Locate the cell with the specified text and output its [X, Y] center coordinate. 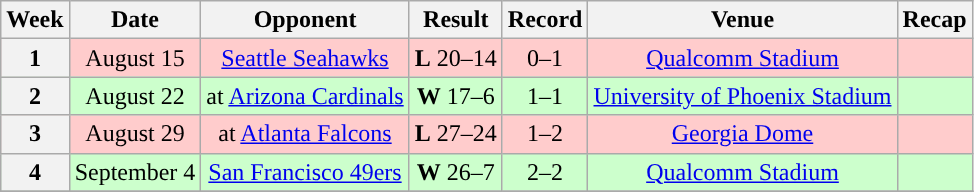
W 17–6 [456, 96]
Recap [934, 20]
Record [545, 20]
at Arizona Cardinals [305, 96]
at Atlanta Falcons [305, 134]
Opponent [305, 20]
0–1 [545, 58]
University of Phoenix Stadium [742, 96]
1–1 [545, 96]
1 [35, 58]
4 [35, 172]
W 26–7 [456, 172]
2–2 [545, 172]
August 22 [135, 96]
Georgia Dome [742, 134]
Venue [742, 20]
L 27–24 [456, 134]
September 4 [135, 172]
August 15 [135, 58]
3 [35, 134]
Week [35, 20]
San Francisco 49ers [305, 172]
Date [135, 20]
August 29 [135, 134]
L 20–14 [456, 58]
Result [456, 20]
1–2 [545, 134]
Seattle Seahawks [305, 58]
2 [35, 96]
